Capture the cell that displays the provided text and extract its (X, Y) central coordinate. 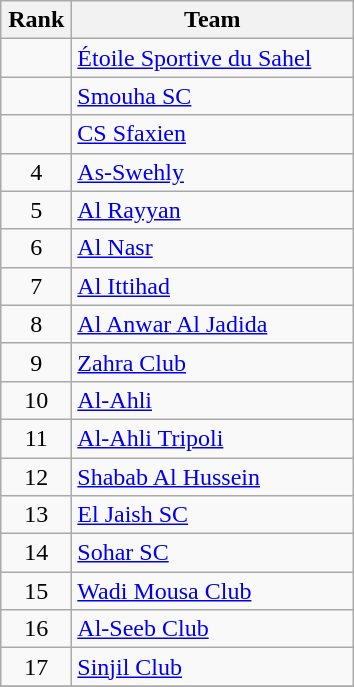
Rank (36, 20)
Smouha SC (212, 96)
15 (36, 591)
5 (36, 210)
Al Nasr (212, 248)
Zahra Club (212, 362)
Al-Ahli Tripoli (212, 438)
Al Rayyan (212, 210)
Al-Seeb Club (212, 629)
9 (36, 362)
10 (36, 400)
8 (36, 324)
Team (212, 20)
16 (36, 629)
13 (36, 515)
4 (36, 172)
12 (36, 477)
14 (36, 553)
Al-Ahli (212, 400)
Shabab Al Hussein (212, 477)
11 (36, 438)
As-Swehly (212, 172)
CS Sfaxien (212, 134)
Étoile Sportive du Sahel (212, 58)
6 (36, 248)
Sinjil Club (212, 667)
Al Ittihad (212, 286)
El Jaish SC (212, 515)
17 (36, 667)
7 (36, 286)
Al Anwar Al Jadida (212, 324)
Sohar SC (212, 553)
Wadi Mousa Club (212, 591)
